Find where the given text appears and provide that cell's center as [x, y] coordinate. 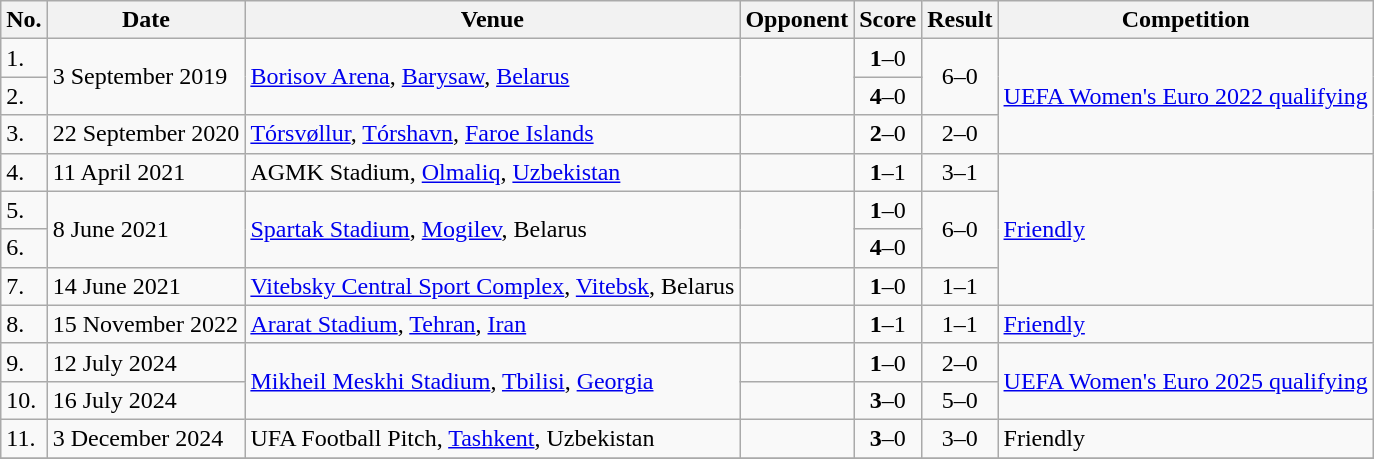
Borisov Arena, Barysaw, Belarus [492, 77]
Competition [1186, 20]
3 December 2024 [146, 438]
8. [24, 324]
15 November 2022 [146, 324]
Score [888, 20]
UEFA Women's Euro 2022 qualifying [1186, 96]
12 July 2024 [146, 362]
Date [146, 20]
Spartak Stadium, Mogilev, Belarus [492, 229]
10. [24, 400]
Venue [492, 20]
UFA Football Pitch, Tashkent, Uzbekistan [492, 438]
5. [24, 210]
5–0 [960, 400]
22 September 2020 [146, 134]
9. [24, 362]
3–1 [960, 172]
2. [24, 96]
11 April 2021 [146, 172]
6. [24, 248]
Opponent [797, 20]
1. [24, 58]
Vitebsky Central Sport Complex, Vitebsk, Belarus [492, 286]
AGMK Stadium, Olmaliq, Uzbekistan [492, 172]
3 September 2019 [146, 77]
8 June 2021 [146, 229]
Tórsvøllur, Tórshavn, Faroe Islands [492, 134]
UEFA Women's Euro 2025 qualifying [1186, 381]
7. [24, 286]
11. [24, 438]
14 June 2021 [146, 286]
Mikheil Meskhi Stadium, Tbilisi, Georgia [492, 381]
No. [24, 20]
16 July 2024 [146, 400]
Result [960, 20]
4. [24, 172]
3. [24, 134]
Ararat Stadium, Tehran, Iran [492, 324]
